Capture the cell that displays the provided text and extract its (x, y) central coordinate. 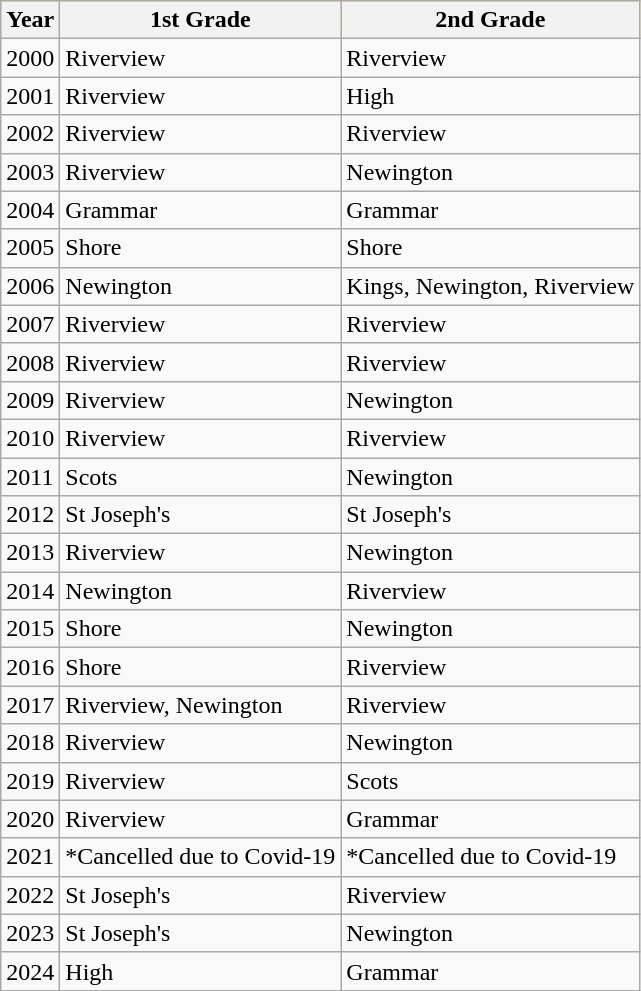
2000 (30, 58)
2014 (30, 591)
Riverview, Newington (200, 705)
2011 (30, 477)
2017 (30, 705)
2021 (30, 857)
2008 (30, 362)
2023 (30, 933)
Year (30, 20)
2018 (30, 743)
2003 (30, 172)
1st Grade (200, 20)
2012 (30, 515)
Kings, Newington, Riverview (490, 286)
2004 (30, 210)
2007 (30, 324)
2nd Grade (490, 20)
2009 (30, 400)
2019 (30, 781)
2013 (30, 553)
2001 (30, 96)
2006 (30, 286)
2005 (30, 248)
2024 (30, 971)
2010 (30, 438)
2002 (30, 134)
2022 (30, 895)
2016 (30, 667)
2015 (30, 629)
2020 (30, 819)
